Identify which cell holds the provided text, then report its (X, Y) central coordinate. 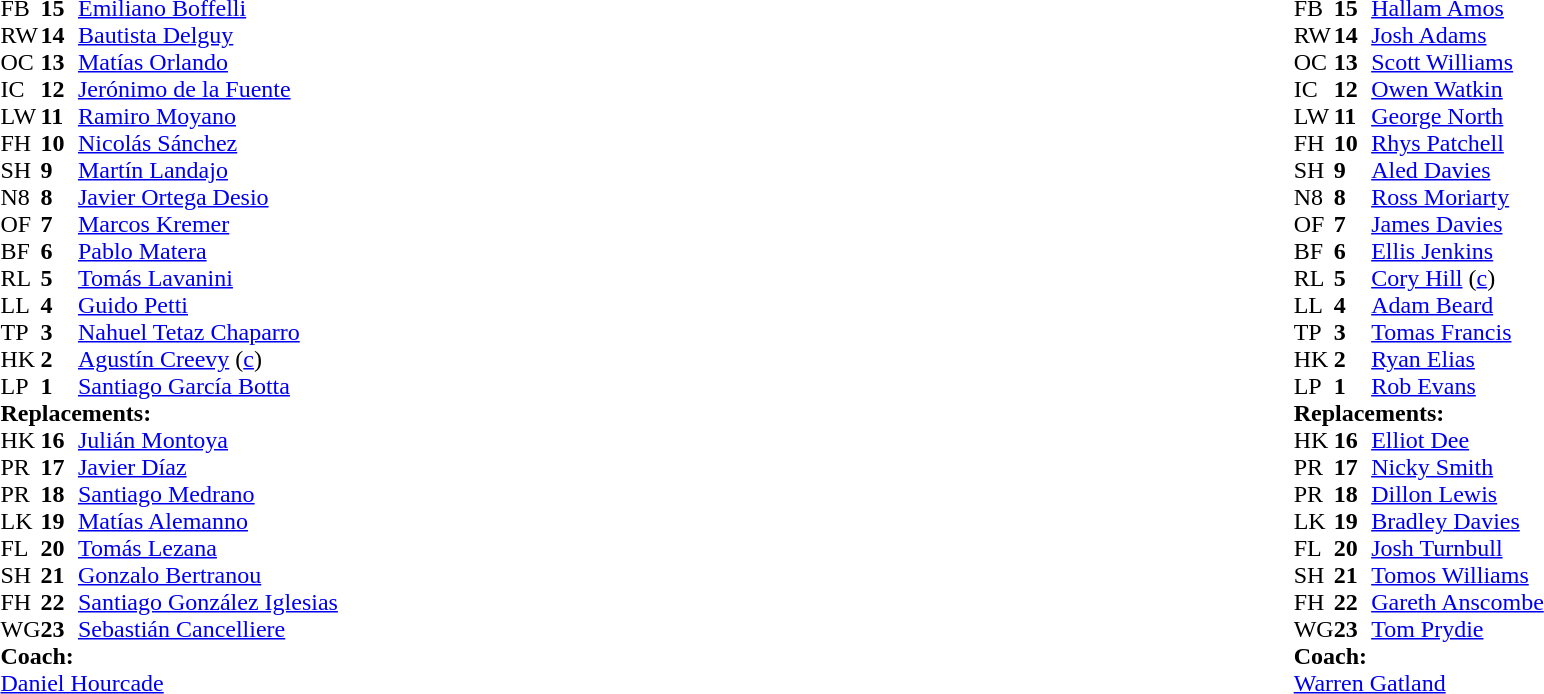
Marcos Kremer (208, 224)
Jerónimo de la Fuente (208, 90)
Guido Petti (208, 306)
Santiago García Botta (208, 386)
Javier Díaz (208, 468)
George North (1458, 116)
Sebastián Cancelliere (208, 630)
Josh Turnbull (1458, 548)
Scott Williams (1458, 62)
Nahuel Tetaz Chaparro (208, 332)
Santiago Medrano (208, 494)
Dillon Lewis (1458, 494)
Ryan Elias (1458, 360)
Adam Beard (1458, 306)
Santiago González Iglesias (208, 602)
Ellis Jenkins (1458, 252)
Aled Davies (1458, 170)
Owen Watkin (1458, 90)
Julián Montoya (208, 440)
Tomas Francis (1458, 332)
Josh Adams (1458, 36)
Martín Landajo (208, 170)
Gonzalo Bertranou (208, 576)
Gareth Anscombe (1458, 602)
Elliot Dee (1458, 440)
Bautista Delguy (208, 36)
Tomos Williams (1458, 576)
Matías Orlando (208, 62)
Tomás Lavanini (208, 278)
Ramiro Moyano (208, 116)
Tom Prydie (1458, 630)
Ross Moriarty (1458, 198)
Cory Hill (c) (1458, 278)
Javier Ortega Desio (208, 198)
Rob Evans (1458, 386)
Tomás Lezana (208, 548)
Rhys Patchell (1458, 144)
Matías Alemanno (208, 522)
Nicky Smith (1458, 468)
Bradley Davies (1458, 522)
James Davies (1458, 224)
Nicolás Sánchez (208, 144)
Pablo Matera (208, 252)
Agustín Creevy (c) (208, 360)
